Provide the [X, Y] coordinate of the cell's center where the given text is located.  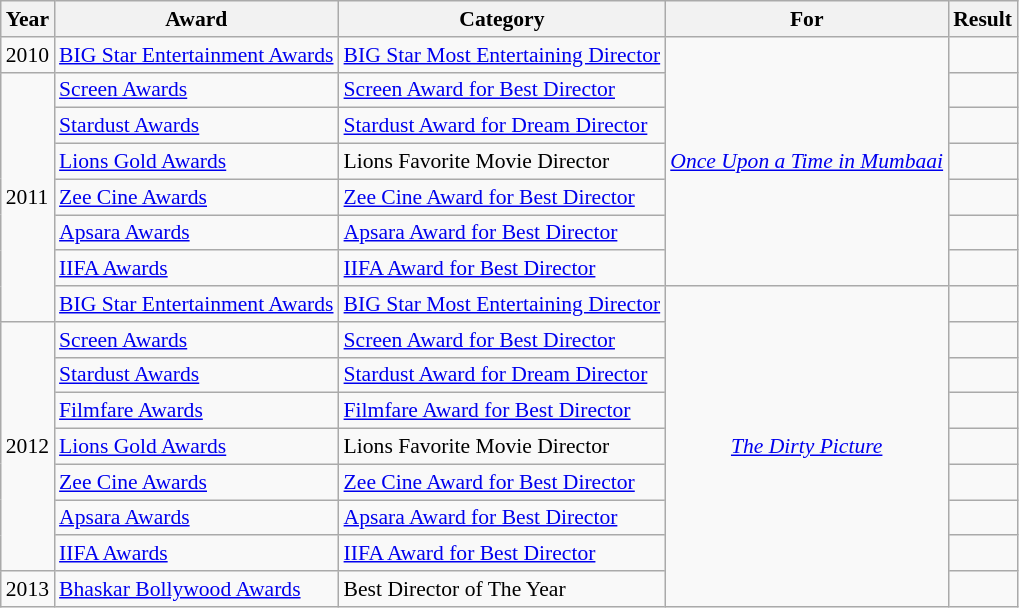
The Dirty Picture [806, 446]
Result [982, 19]
Filmfare Awards [196, 411]
2010 [28, 55]
For [806, 19]
2013 [28, 589]
Once Upon a Time in Mumbaai [806, 162]
Best Director of The Year [502, 589]
Filmfare Award for Best Director [502, 411]
2012 [28, 446]
2011 [28, 196]
Category [502, 19]
Bhaskar Bollywood Awards [196, 589]
Year [28, 19]
Award [196, 19]
